Scan for the cell matching the given text and deliver its (X, Y) coordinate at center. 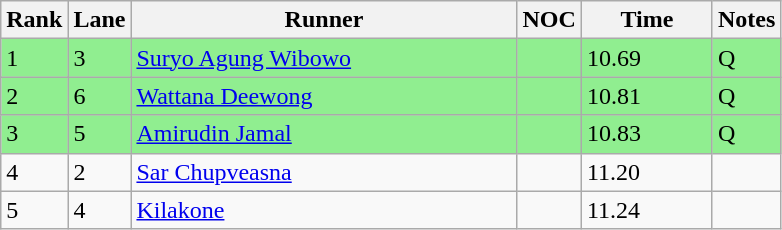
6 (100, 96)
1 (34, 58)
Notes (746, 20)
11.24 (646, 210)
10.83 (646, 134)
Wattana Deewong (324, 96)
Sar Chupveasna (324, 172)
Rank (34, 20)
Time (646, 20)
Suryo Agung Wibowo (324, 58)
11.20 (646, 172)
Runner (324, 20)
10.69 (646, 58)
Kilakone (324, 210)
Lane (100, 20)
Amirudin Jamal (324, 134)
NOC (549, 20)
10.81 (646, 96)
